Scan for the cell matching the given text and deliver its [X, Y] coordinate at center. 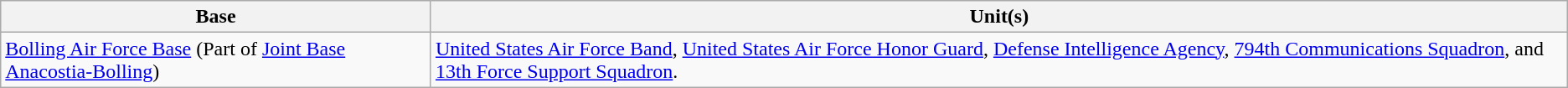
Bolling Air Force Base (Part of Joint Base Anacostia-Bolling) [216, 60]
Unit(s) [998, 17]
Base [216, 17]
